Scan for the cell matching the given text and deliver its [X, Y] coordinate at center. 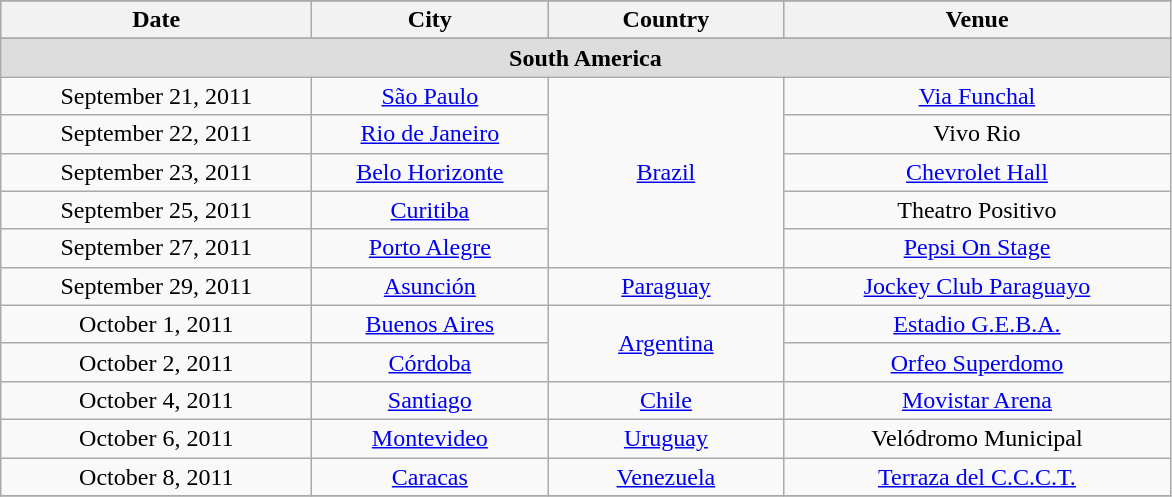
Curitiba [430, 210]
Brazil [666, 172]
September 29, 2011 [156, 286]
Date [156, 20]
City [430, 20]
September 27, 2011 [156, 248]
October 1, 2011 [156, 324]
Venezuela [666, 477]
Vivo Rio [977, 134]
Rio de Janeiro [430, 134]
Argentina [666, 343]
Country [666, 20]
Paraguay [666, 286]
Jockey Club Paraguayo [977, 286]
Buenos Aires [430, 324]
September 25, 2011 [156, 210]
Venue [977, 20]
September 23, 2011 [156, 172]
October 2, 2011 [156, 362]
Córdoba [430, 362]
São Paulo [430, 96]
Chile [666, 400]
Caracas [430, 477]
October 8, 2011 [156, 477]
Porto Alegre [430, 248]
Belo Horizonte [430, 172]
Terraza del C.C.C.T. [977, 477]
Montevideo [430, 438]
Movistar Arena [977, 400]
Via Funchal [977, 96]
Estadio G.E.B.A. [977, 324]
Chevrolet Hall [977, 172]
Pepsi On Stage [977, 248]
Theatro Positivo [977, 210]
October 4, 2011 [156, 400]
Santiago [430, 400]
South America [586, 58]
October 6, 2011 [156, 438]
Orfeo Superdomo [977, 362]
September 21, 2011 [156, 96]
Asunción [430, 286]
September 22, 2011 [156, 134]
Velódromo Municipal [977, 438]
Uruguay [666, 438]
